Find where the given text appears and provide that cell's center as (X, Y) coordinate. 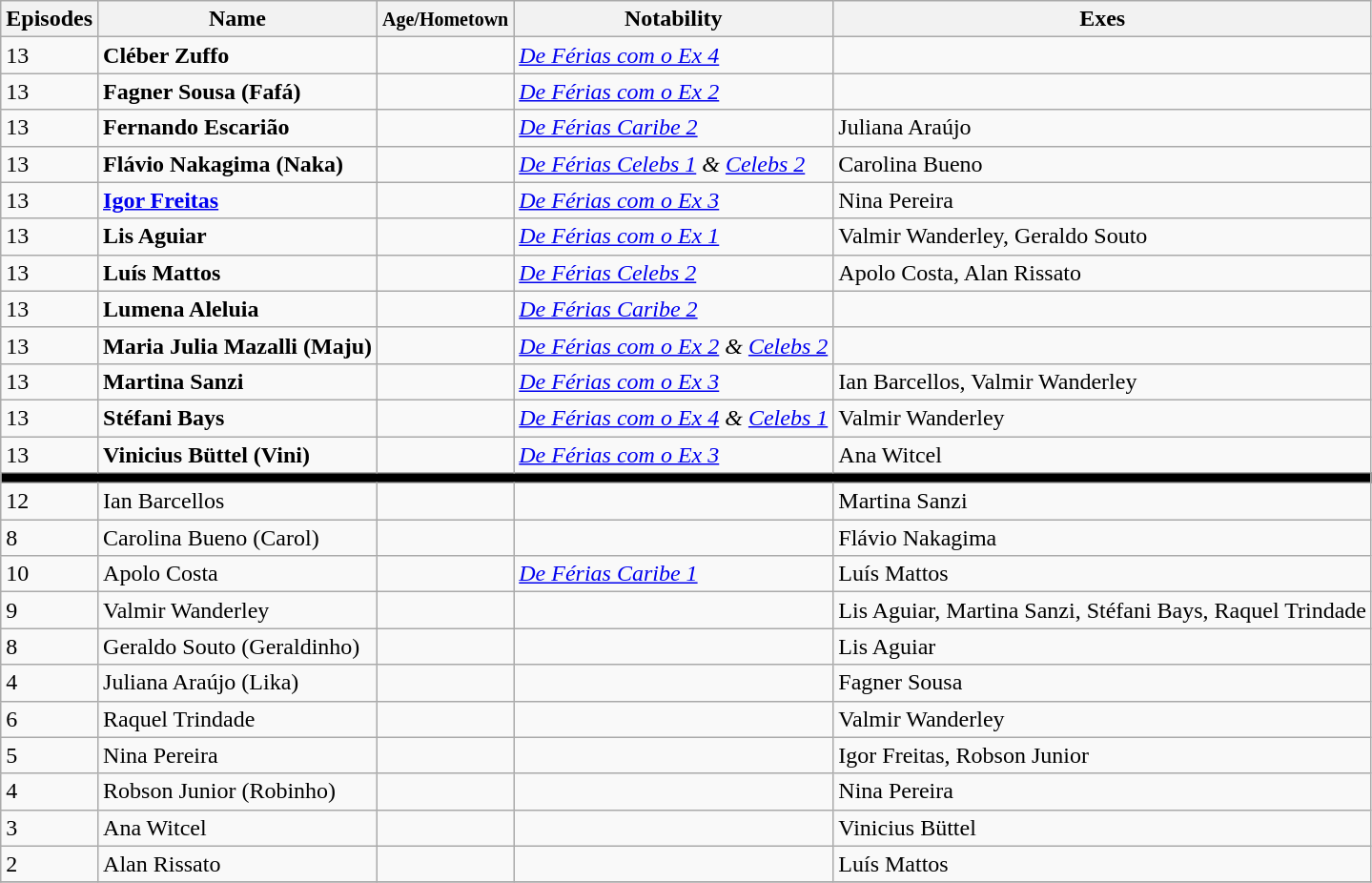
Vinicius Büttel (1102, 828)
Vinicius Büttel (Vini) (238, 455)
Robson Junior (Robinho) (238, 791)
Carolina Bueno (Carol) (238, 538)
Lis Aguiar, Martina Sanzi, Stéfani Bays, Raquel Trindade (1102, 610)
Geraldo Souto (Geraldinho) (238, 647)
De Férias com o Ex 4 & Celebs 1 (673, 418)
De Férias com o Ex 2 (673, 92)
6 (50, 719)
Apolo Costa (238, 574)
De Férias com o Ex 1 (673, 236)
Fernando Escarião (238, 128)
Episodes (50, 19)
Fagner Sousa (Fafá) (238, 92)
De Férias com o Ex 2 & Celebs 2 (673, 345)
Juliana Araújo (Lika) (238, 683)
Alan Rissato (238, 864)
3 (50, 828)
Notability (673, 19)
Age/Hometown (446, 19)
Flávio Nakagima (Naka) (238, 164)
Valmir Wanderley, Geraldo Souto (1102, 236)
2 (50, 864)
Ian Barcellos (238, 502)
Carolina Bueno (1102, 164)
Maria Julia Mazalli (Maju) (238, 345)
Flávio Nakagima (1102, 538)
De Férias Celebs 2 (673, 273)
Fagner Sousa (1102, 683)
9 (50, 610)
De Férias Celebs 1 & Celebs 2 (673, 164)
Raquel Trindade (238, 719)
12 (50, 502)
Lumena Aleluia (238, 309)
Apolo Costa, Alan Rissato (1102, 273)
Igor Freitas, Robson Junior (1102, 755)
Stéfani Bays (238, 418)
Cléber Zuffo (238, 55)
De Férias com o Ex 4 (673, 55)
Juliana Araújo (1102, 128)
Name (238, 19)
De Férias Caribe 1 (673, 574)
10 (50, 574)
5 (50, 755)
Exes (1102, 19)
Ian Barcellos, Valmir Wanderley (1102, 381)
Igor Freitas (238, 200)
